Scan for the cell matching the given text and deliver its (X, Y) coordinate at center. 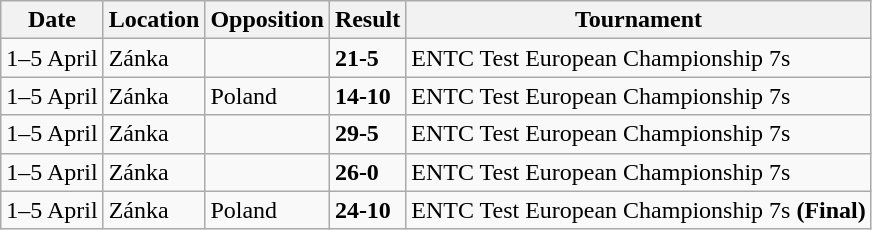
Tournament (639, 20)
24-10 (367, 210)
Location (154, 20)
Date (52, 20)
29-5 (367, 134)
26-0 (367, 172)
14-10 (367, 96)
21-5 (367, 58)
Opposition (267, 20)
Result (367, 20)
ENTC Test European Championship 7s (Final) (639, 210)
